Locate the cell with the specified text and output its [x, y] center coordinate. 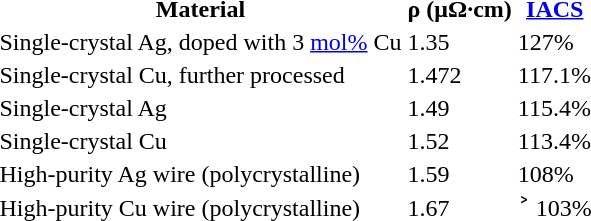
1.472 [460, 75]
1.59 [460, 174]
1.49 [460, 108]
1.52 [460, 141]
1.35 [460, 42]
